Scan for the cell matching the given text and deliver its [x, y] coordinate at center. 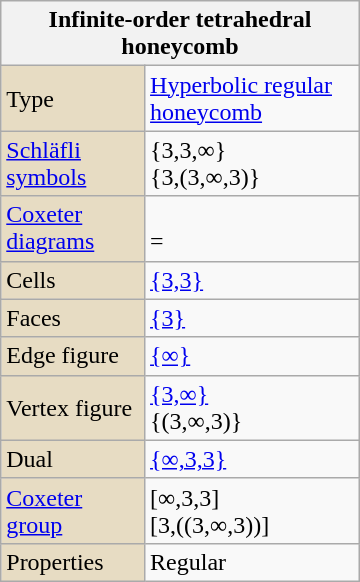
Cells [73, 280]
Coxeter diagrams [73, 228]
Dual [73, 459]
Vertex figure [73, 408]
[∞,3,3][3,((3,∞,3))] [252, 510]
Hyperbolic regular honeycomb [252, 98]
{3,3,∞}{3,(3,∞,3)} [252, 164]
Type [73, 98]
{∞,3,3} [252, 459]
= [252, 228]
Edge figure [73, 356]
Regular [252, 562]
{3} [252, 318]
Schläfli symbols [73, 164]
Infinite-order tetrahedral honeycomb [180, 34]
{3,∞} {(3,∞,3)} [252, 408]
{∞} [252, 356]
Faces [73, 318]
Properties [73, 562]
Coxeter group [73, 510]
{3,3} [252, 280]
